Provide the (X, Y) coordinate of the cell's center where the given text is located.  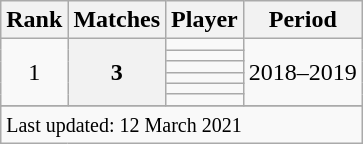
Player (205, 20)
3 (117, 72)
1 (34, 72)
2018–2019 (302, 72)
Last updated: 12 March 2021 (182, 124)
Period (302, 20)
Rank (34, 20)
Matches (117, 20)
